Locate the cell with the specified text and output its [X, Y] center coordinate. 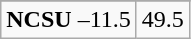
49.5 [162, 20]
NCSU –11.5 [69, 20]
